For the text-containing cell, return its midpoint in (x, y) coordinate format. 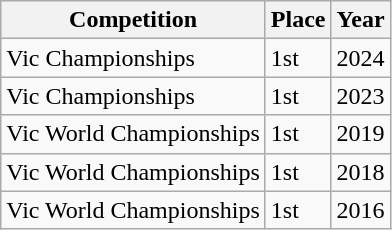
Place (298, 20)
2019 (360, 134)
Competition (134, 20)
Year (360, 20)
2023 (360, 96)
2016 (360, 210)
2024 (360, 58)
2018 (360, 172)
